Detect which cell encompasses the target text, then output its (x, y) center coordinate. 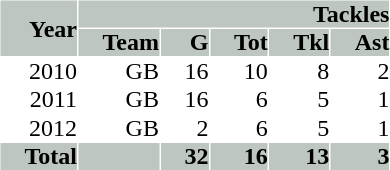
32 (184, 156)
Tackles (234, 14)
2010 (38, 72)
2012 (38, 128)
10 (239, 72)
Ast (360, 42)
Tkl (299, 42)
3 (360, 156)
Total (38, 156)
Year (38, 28)
G (184, 42)
13 (299, 156)
2011 (38, 100)
Tot (239, 42)
8 (299, 72)
Team (118, 42)
